From the cell containing the given text, extract its center point as (X, Y) coordinate. 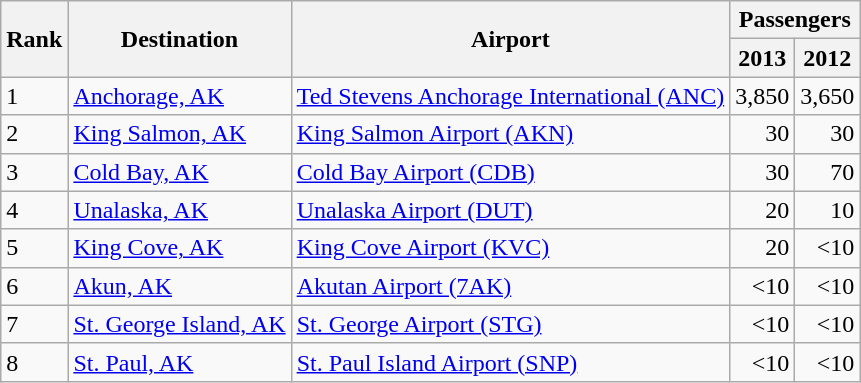
St. Paul, AK (180, 362)
2 (34, 134)
70 (828, 172)
3 (34, 172)
2013 (762, 58)
Rank (34, 39)
King Salmon, AK (180, 134)
5 (34, 248)
Unalaska, AK (180, 210)
Passengers (795, 20)
King Salmon Airport (AKN) (510, 134)
2012 (828, 58)
Ted Stevens Anchorage International (ANC) (510, 96)
St. George Island, AK (180, 324)
Cold Bay, AK (180, 172)
3,650 (828, 96)
4 (34, 210)
8 (34, 362)
St. George Airport (STG) (510, 324)
St. Paul Island Airport (SNP) (510, 362)
Anchorage, AK (180, 96)
Akutan Airport (7AK) (510, 286)
3,850 (762, 96)
Unalaska Airport (DUT) (510, 210)
1 (34, 96)
10 (828, 210)
Akun, AK (180, 286)
King Cove Airport (KVC) (510, 248)
7 (34, 324)
Cold Bay Airport (CDB) (510, 172)
King Cove, AK (180, 248)
6 (34, 286)
Destination (180, 39)
Airport (510, 39)
